Return (x, y) of the center of cell containing provided text 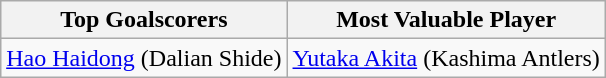
Most Valuable Player (446, 20)
Hao Haidong (Dalian Shide) (144, 58)
Top Goalscorers (144, 20)
Yutaka Akita (Kashima Antlers) (446, 58)
